Return [x, y] of the center of cell containing provided text 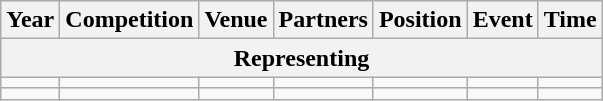
Position [420, 20]
Competition [130, 20]
Year [30, 20]
Time [570, 20]
Partners [323, 20]
Representing [302, 58]
Venue [236, 20]
Event [502, 20]
